Find where the given text appears and provide that cell's center as (x, y) coordinate. 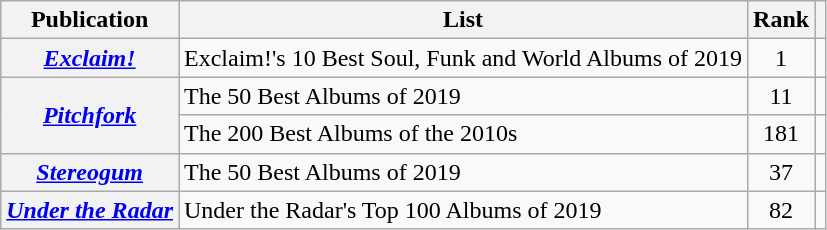
37 (782, 172)
1 (782, 58)
Exclaim! (90, 58)
Stereogum (90, 172)
Pitchfork (90, 115)
Exclaim!'s 10 Best Soul, Funk and World Albums of 2019 (462, 58)
82 (782, 210)
The 200 Best Albums of the 2010s (462, 134)
Publication (90, 20)
181 (782, 134)
Under the Radar (90, 210)
List (462, 20)
Under the Radar's Top 100 Albums of 2019 (462, 210)
11 (782, 96)
Rank (782, 20)
